For the text-containing cell, return its midpoint in (x, y) coordinate format. 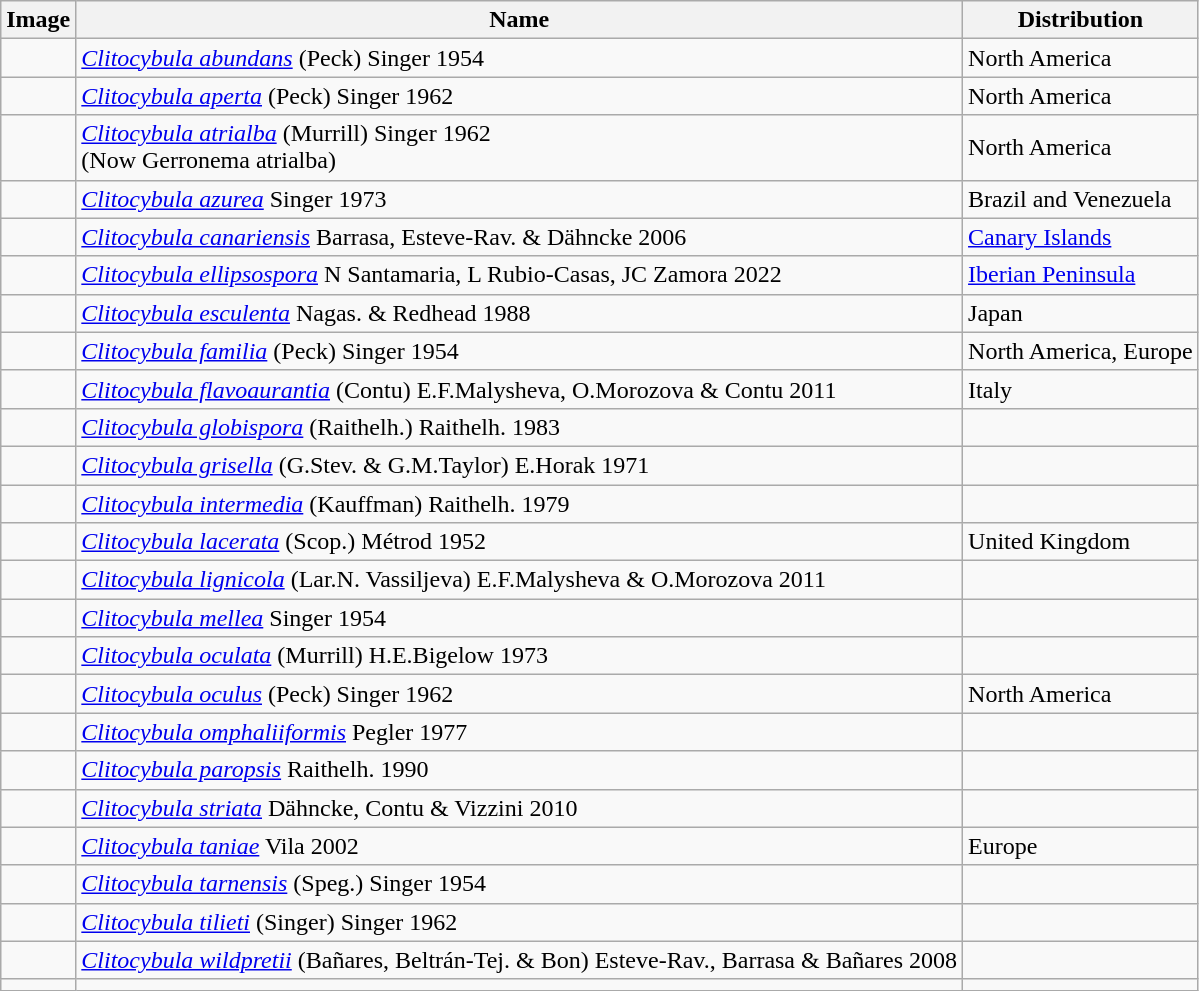
United Kingdom (1081, 542)
Clitocybula flavoaurantia (Contu) E.F.Malysheva, O.Morozova & Contu 2011 (520, 389)
Clitocybula tilieti (Singer) Singer 1962 (520, 922)
Italy (1081, 389)
Clitocybula lignicola (Lar.N. Vassiljeva) E.F.Malysheva & O.Morozova 2011 (520, 580)
Clitocybula abundans (Peck) Singer 1954 (520, 58)
Clitocybula atrialba (Murrill) Singer 1962(Now Gerronema atrialba) (520, 148)
Canary Islands (1081, 237)
Distribution (1081, 20)
Clitocybula grisella (G.Stev. & G.M.Taylor) E.Horak 1971 (520, 465)
Clitocybula mellea Singer 1954 (520, 618)
Clitocybula aperta (Peck) Singer 1962 (520, 96)
Clitocybula azurea Singer 1973 (520, 199)
Clitocybula lacerata (Scop.) Métrod 1952 (520, 542)
North America, Europe (1081, 351)
Clitocybula tarnensis (Speg.) Singer 1954 (520, 884)
Clitocybula omphaliiformis Pegler 1977 (520, 732)
Clitocybula paropsis Raithelh. 1990 (520, 770)
Clitocybula oculata (Murrill) H.E.Bigelow 1973 (520, 656)
Clitocybula oculus (Peck) Singer 1962 (520, 694)
Clitocybula globispora (Raithelh.) Raithelh. 1983 (520, 427)
Clitocybula ellipsospora N Santamaria, L Rubio-Casas, JC Zamora 2022 (520, 275)
Brazil and Venezuela (1081, 199)
Iberian Peninsula (1081, 275)
Image (38, 20)
Japan (1081, 313)
Name (520, 20)
Europe (1081, 846)
Clitocybula taniae Vila 2002 (520, 846)
Clitocybula intermedia (Kauffman) Raithelh. 1979 (520, 503)
Clitocybula familia (Peck) Singer 1954 (520, 351)
Clitocybula wildpretii (Bañares, Beltrán-Tej. & Bon) Esteve-Rav., Barrasa & Bañares 2008 (520, 960)
Clitocybula esculenta Nagas. & Redhead 1988 (520, 313)
Clitocybula canariensis Barrasa, Esteve-Rav. & Dähncke 2006 (520, 237)
Clitocybula striata Dähncke, Contu & Vizzini 2010 (520, 808)
